Return [X, Y] of the center of cell containing provided text 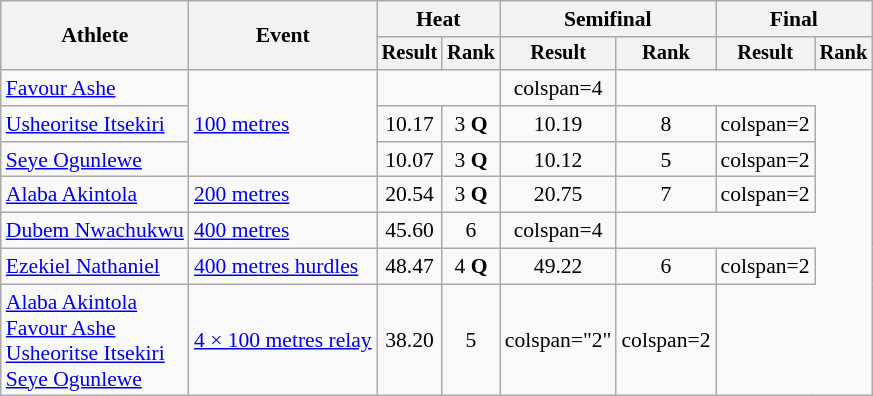
8 [666, 124]
4 × 100 metres relay [283, 340]
Semifinal [608, 19]
Dubem Nwachukwu [95, 231]
Favour Ashe [95, 88]
Usheoritse Itsekiri [95, 124]
Event [283, 36]
Heat [438, 19]
colspan="2" [558, 340]
100 metres [283, 124]
45.60 [410, 231]
Seye Ogunlewe [95, 160]
49.22 [558, 267]
Final [794, 19]
20.75 [558, 195]
10.19 [558, 124]
Alaba AkintolaFavour AsheUsheoritse ItsekiriSeye Ogunlewe [95, 340]
38.20 [410, 340]
400 metres [283, 231]
400 metres hurdles [283, 267]
10.12 [558, 160]
4 Q [471, 267]
10.07 [410, 160]
200 metres [283, 195]
7 [666, 195]
10.17 [410, 124]
Alaba Akintola [95, 195]
48.47 [410, 267]
20.54 [410, 195]
Ezekiel Nathaniel [95, 267]
Athlete [95, 36]
